Determine the (x, y) coordinate at the center of the cell enclosing the given text.  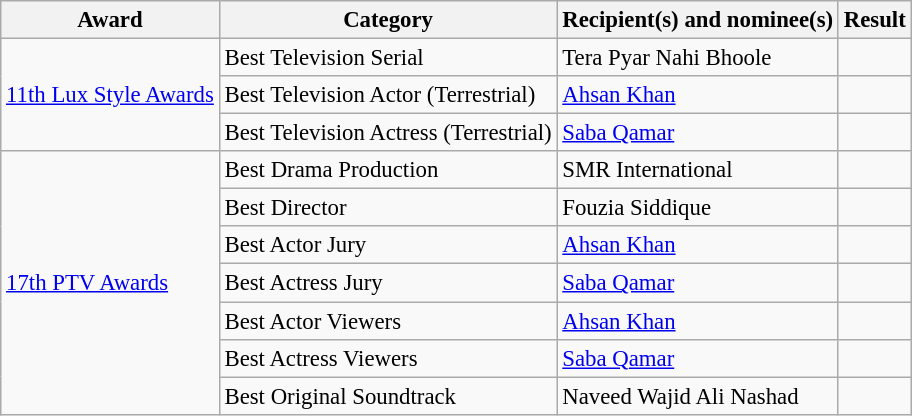
Best Television Actress (Terrestrial) (388, 133)
Best Director (388, 208)
Best Television Actor (Terrestrial) (388, 95)
Best Actor Jury (388, 245)
Best Actress Viewers (388, 358)
17th PTV Awards (110, 282)
Award (110, 20)
Fouzia Siddique (698, 208)
Tera Pyar Nahi Bhoole (698, 58)
Best Television Serial (388, 58)
Recipient(s) and nominee(s) (698, 20)
11th Lux Style Awards (110, 96)
Best Actress Jury (388, 283)
Category (388, 20)
Best Actor Viewers (388, 321)
SMR International (698, 170)
Naveed Wajid Ali Nashad (698, 396)
Result (874, 20)
Best Original Soundtrack (388, 396)
Best Drama Production (388, 170)
